Return [x, y] of the center of cell containing provided text 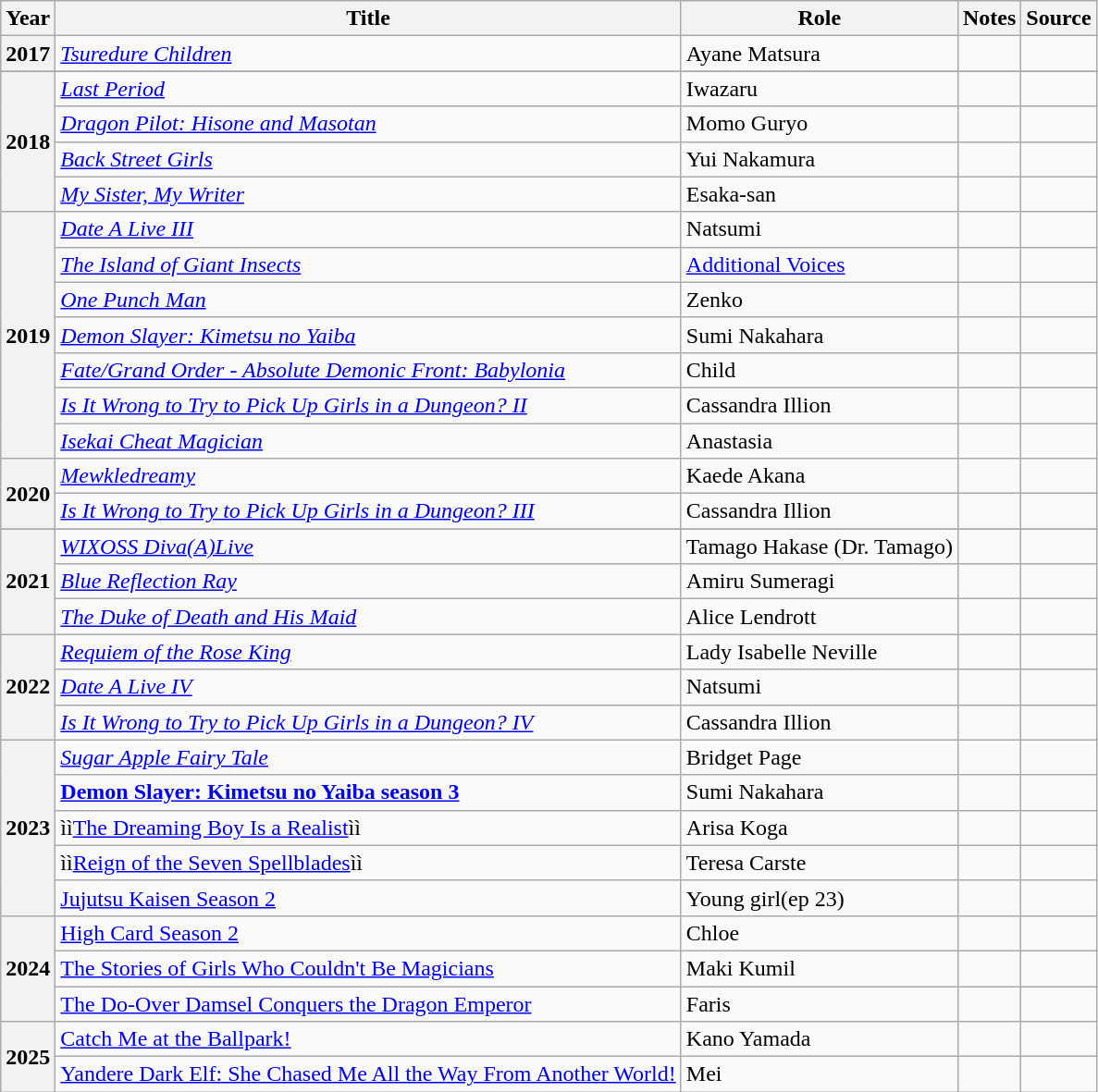
The Island of Giant Insects [368, 264]
Role [820, 18]
Esaka-san [820, 194]
Tamago Hakase (Dr. Tamago) [820, 546]
Dragon Pilot: Hisone and Masotan [368, 124]
Year [28, 18]
Arisa Koga [820, 828]
Mewkledreamy [368, 476]
Chloe [820, 933]
High Card Season 2 [368, 933]
Ayane Matsura [820, 54]
The Duke of Death and His Maid [368, 617]
Jujutsu Kaisen Season 2 [368, 898]
2021 [28, 582]
Demon Slayer: Kimetsu no Yaiba season 3 [368, 792]
Young girl(ep 23) [820, 898]
Zenko [820, 300]
Maki Kumil [820, 968]
Blue Reflection Ray [368, 582]
Additional Voices [820, 264]
My Sister, My Writer [368, 194]
2024 [28, 968]
Kano Yamada [820, 1039]
Date A Live IV [368, 687]
2019 [28, 335]
Bridget Page [820, 757]
Catch Me at the Ballpark! [368, 1039]
The Do-Over Damsel Conquers the Dragon Emperor [368, 1003]
The Stories of Girls Who Couldn't Be Magicians [368, 968]
Requiem of the Rose King [368, 652]
Source [1058, 18]
ììThe Dreaming Boy Is a Realistìì [368, 828]
Isekai Cheat Magician [368, 441]
Back Street Girls [368, 159]
2018 [28, 141]
Lady Isabelle Neville [820, 652]
Demon Slayer: Kimetsu no Yaiba [368, 335]
Alice Lendrott [820, 617]
Notes [989, 18]
Anastasia [820, 441]
Sugar Apple Fairy Tale [368, 757]
Yui Nakamura [820, 159]
Iwazaru [820, 89]
Child [820, 370]
2022 [28, 687]
Amiru Sumeragi [820, 582]
Date A Live III [368, 229]
Teresa Carste [820, 863]
Is It Wrong to Try to Pick Up Girls in a Dungeon? IV [368, 722]
Yandere Dark Elf: She Chased Me All the Way From Another World! [368, 1074]
2017 [28, 54]
2025 [28, 1057]
ììReign of the Seven Spellbladesìì [368, 863]
WIXOSS Diva(A)Live [368, 546]
Fate/Grand Order - Absolute Demonic Front: Babylonia [368, 370]
Faris [820, 1003]
Tsuredure Children [368, 54]
Is It Wrong to Try to Pick Up Girls in a Dungeon? II [368, 405]
Kaede Akana [820, 476]
Momo Guryo [820, 124]
2020 [28, 494]
Is It Wrong to Try to Pick Up Girls in a Dungeon? III [368, 511]
Last Period [368, 89]
Title [368, 18]
Mei [820, 1074]
2023 [28, 828]
One Punch Man [368, 300]
